Return the [X, Y] coordinate for the center point of the cell that contains the specified text.  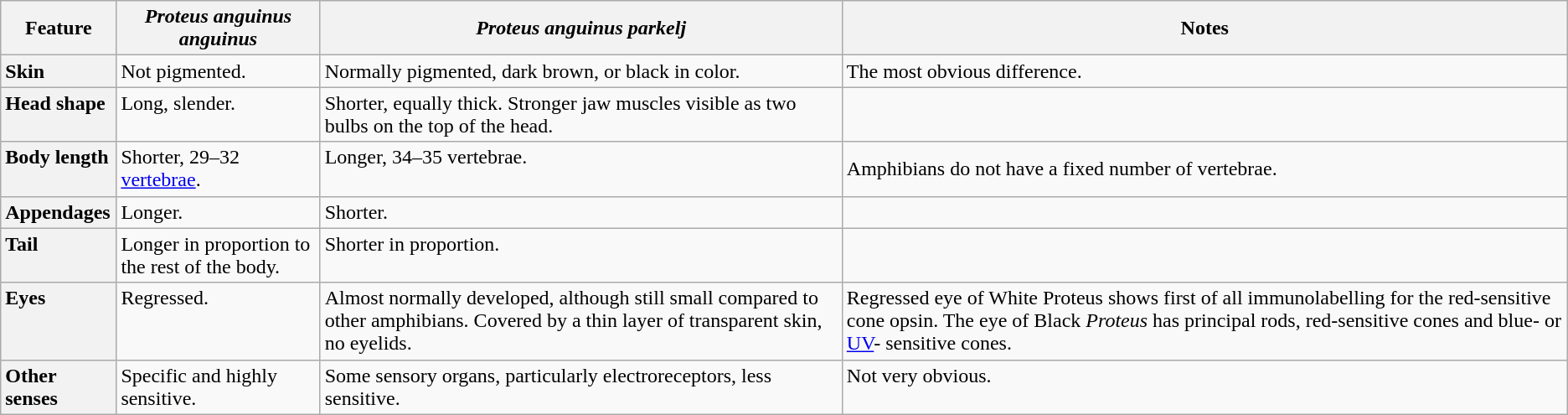
Regressed. [218, 321]
Feature [59, 29]
Body length [59, 169]
Proteus anguinus anguinus [218, 29]
Skin [59, 71]
Some sensory organs, particularly electroreceptors, less sensitive. [581, 387]
Eyes [59, 321]
Longer, 34–35 vertebrae. [581, 169]
Longer in proportion to the rest of the body. [218, 255]
Specific and highly sensitive. [218, 387]
Shorter in proportion. [581, 255]
Tail [59, 255]
Amphibians do not have a fixed number of vertebrae. [1204, 169]
Shorter, 29–32 vertebrae. [218, 169]
Almost normally developed, although still small compared to other amphibians. Covered by a thin layer of transparent skin, no eyelids. [581, 321]
Long, slender. [218, 114]
Normally pigmented, dark brown, or black in color. [581, 71]
Shorter, equally thick. Stronger jaw muscles visible as two bulbs on the top of the head. [581, 114]
Notes [1204, 29]
Longer. [218, 212]
Other senses [59, 387]
Head shape [59, 114]
Appendages [59, 212]
Proteus anguinus parkelj [581, 29]
The most obvious difference. [1204, 71]
Not very obvious. [1204, 387]
Shorter. [581, 212]
Not pigmented. [218, 71]
